From the cell containing the given text, extract its center point as [x, y] coordinate. 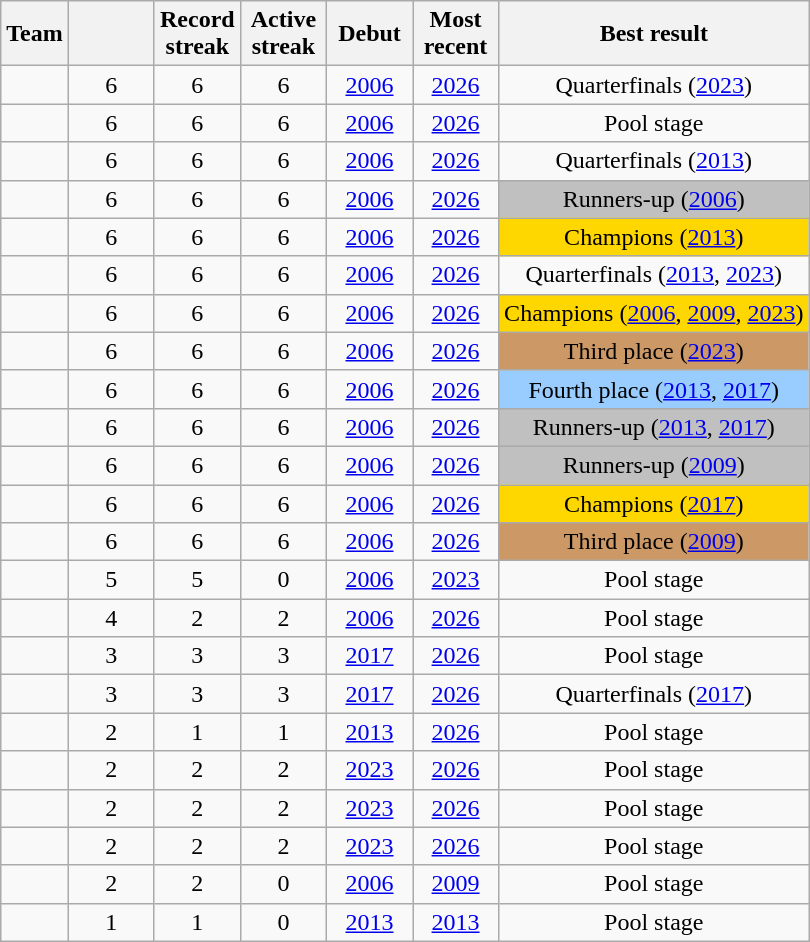
Champions (2013) [654, 237]
Best result [654, 34]
Runners-up (2009) [654, 465]
Runners-up (2006) [654, 199]
Quarterfinals (2013) [654, 161]
Quarterfinals (2013, 2023) [654, 275]
Debut [369, 34]
Record streak [197, 34]
Third place (2023) [654, 351]
Most recent [456, 34]
Third place (2009) [654, 542]
Runners-up (2013, 2017) [654, 427]
Team [35, 34]
Active streak [283, 34]
Champions (2006, 2009, 2023) [654, 313]
2009 [456, 884]
Fourth place (2013, 2017) [654, 389]
Quarterfinals (2023) [654, 85]
Champions (2017) [654, 503]
4 [111, 618]
Quarterfinals (2017) [654, 694]
